Find where the given text appears and provide that cell's center as [x, y] coordinate. 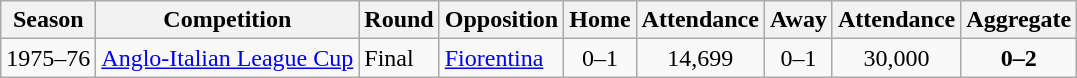
Anglo-Italian League Cup [228, 58]
Round [399, 20]
1975–76 [48, 58]
Aggregate [1019, 20]
Final [399, 58]
Fiorentina [501, 58]
30,000 [896, 58]
14,699 [700, 58]
Home [600, 20]
0–2 [1019, 58]
Opposition [501, 20]
Season [48, 20]
Competition [228, 20]
Away [798, 20]
